Determine the [X, Y] coordinate at the center of the cell enclosing the given text.  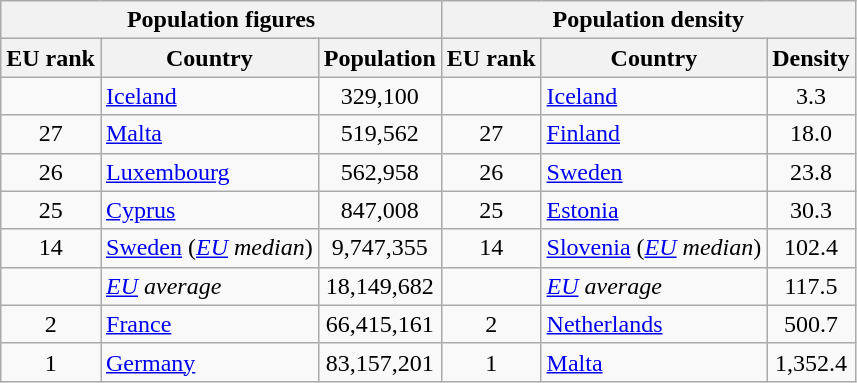
Population figures [222, 20]
18,149,682 [380, 286]
83,157,201 [380, 362]
847,008 [380, 210]
30.3 [811, 210]
66,415,161 [380, 324]
France [209, 324]
329,100 [380, 96]
1,352.4 [811, 362]
Population density [648, 20]
102.4 [811, 248]
Population [380, 58]
Slovenia (EU median) [654, 248]
Sweden (EU median) [209, 248]
Netherlands [654, 324]
23.8 [811, 172]
117.5 [811, 286]
Estonia [654, 210]
519,562 [380, 134]
9,747,355 [380, 248]
562,958 [380, 172]
500.7 [811, 324]
3.3 [811, 96]
Sweden [654, 172]
Luxembourg [209, 172]
18.0 [811, 134]
Finland [654, 134]
Cyprus [209, 210]
Germany [209, 362]
Density [811, 58]
